Extract the (x, y) coordinate from the center of the cell holding the provided text.  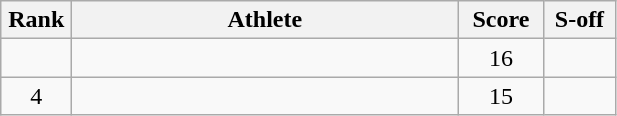
4 (36, 96)
S-off (580, 20)
Rank (36, 20)
Score (501, 20)
16 (501, 58)
Athlete (265, 20)
15 (501, 96)
